Return [x, y] of the center of cell containing provided text 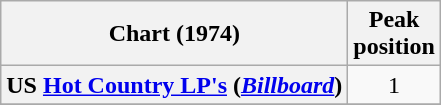
Peakposition [394, 34]
US Hot Country LP's (Billboard) [174, 85]
1 [394, 85]
Chart (1974) [174, 34]
